Scan for the cell matching the given text and deliver its [X, Y] coordinate at center. 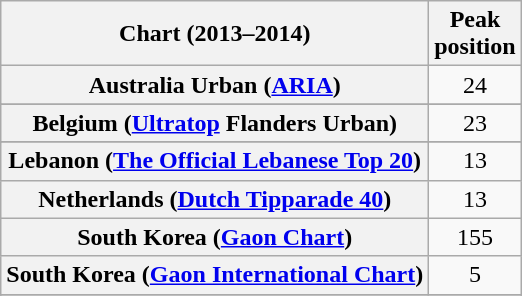
Lebanon (The Official Lebanese Top 20) [215, 161]
23 [475, 123]
South Korea (Gaon Chart) [215, 237]
5 [475, 275]
Belgium (Ultratop Flanders Urban) [215, 123]
Peakposition [475, 34]
Netherlands (Dutch Tipparade 40) [215, 199]
155 [475, 237]
Chart (2013–2014) [215, 34]
South Korea (Gaon International Chart) [215, 275]
24 [475, 85]
Australia Urban (ARIA) [215, 85]
